Capture the cell that displays the provided text and extract its [x, y] central coordinate. 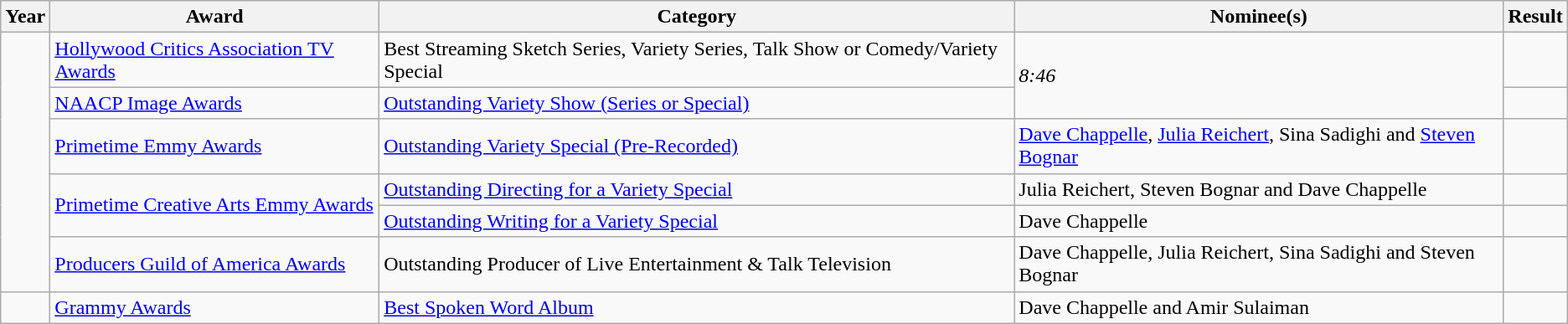
Outstanding Variety Show (Series or Special) [697, 103]
Dave Chappelle [1259, 221]
Best Streaming Sketch Series, Variety Series, Talk Show or Comedy/Variety Special [697, 60]
Producers Guild of America Awards [214, 265]
Dave Chappelle and Amir Sulaiman [1259, 307]
8:46 [1259, 75]
Grammy Awards [214, 307]
Result [1535, 17]
Hollywood Critics Association TV Awards [214, 60]
Year [25, 17]
Julia Reichert, Steven Bognar and Dave Chappelle [1259, 189]
Primetime Creative Arts Emmy Awards [214, 205]
Outstanding Variety Special (Pre-Recorded) [697, 146]
Primetime Emmy Awards [214, 146]
Best Spoken Word Album [697, 307]
Outstanding Writing for a Variety Special [697, 221]
Category [697, 17]
Award [214, 17]
Outstanding Producer of Live Entertainment & Talk Television [697, 265]
Nominee(s) [1259, 17]
NAACP Image Awards [214, 103]
Outstanding Directing for a Variety Special [697, 189]
